Scan for the cell matching the given text and deliver its [x, y] coordinate at center. 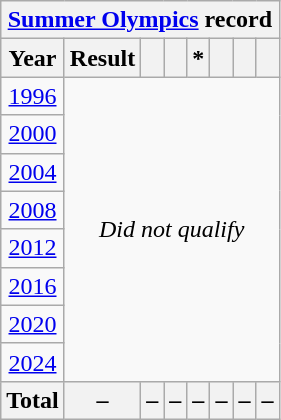
Did not qualify [172, 229]
2012 [33, 248]
* [198, 58]
2020 [33, 324]
Result [102, 58]
Summer Olympics record [140, 20]
1996 [33, 96]
2000 [33, 134]
Year [33, 58]
2024 [33, 362]
2004 [33, 172]
2016 [33, 286]
2008 [33, 210]
Total [33, 400]
